Search for the cell housing the specified text and yield its (x, y) center coordinate. 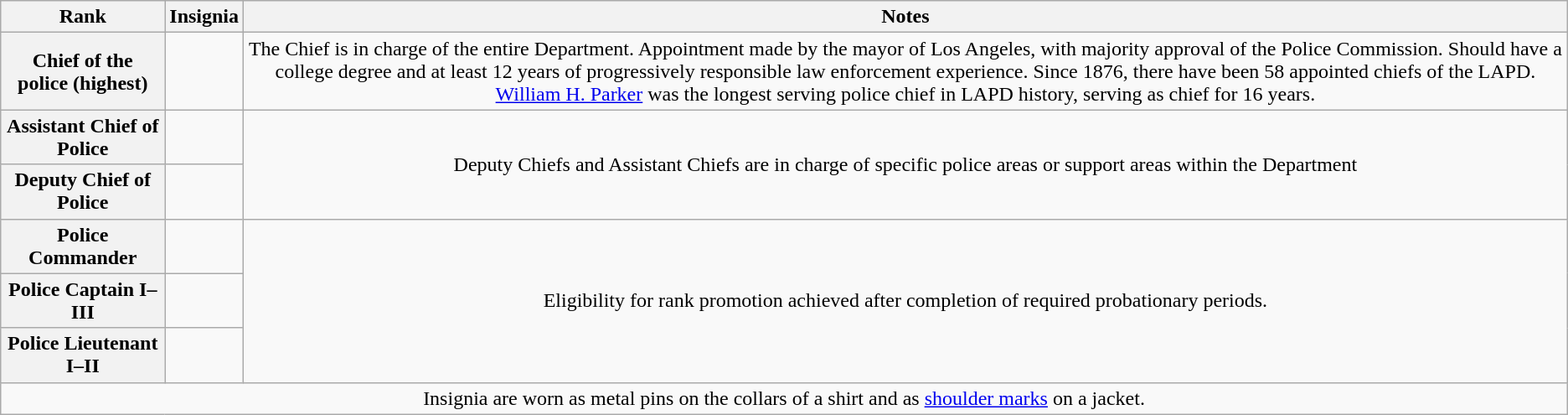
Eligibility for rank promotion achieved after completion of required probationary periods. (906, 300)
Rank (83, 17)
Chief of the police (highest) (83, 71)
Deputy Chiefs and Assistant Chiefs are in charge of specific police areas or support areas within the Department (906, 164)
Police Captain I–III (83, 300)
Notes (906, 17)
Police Commander (83, 246)
Insignia (204, 17)
Police Lieutenant I–II (83, 355)
Assistant Chief of Police (83, 137)
Deputy Chief of Police (83, 191)
Insignia are worn as metal pins on the collars of a shirt and as shoulder marks on a jacket. (784, 398)
